Scan for the cell matching the given text and deliver its (X, Y) coordinate at center. 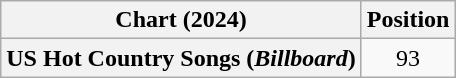
US Hot Country Songs (Billboard) (181, 58)
Position (408, 20)
Chart (2024) (181, 20)
93 (408, 58)
